Search for the cell housing the specified text and yield its (X, Y) center coordinate. 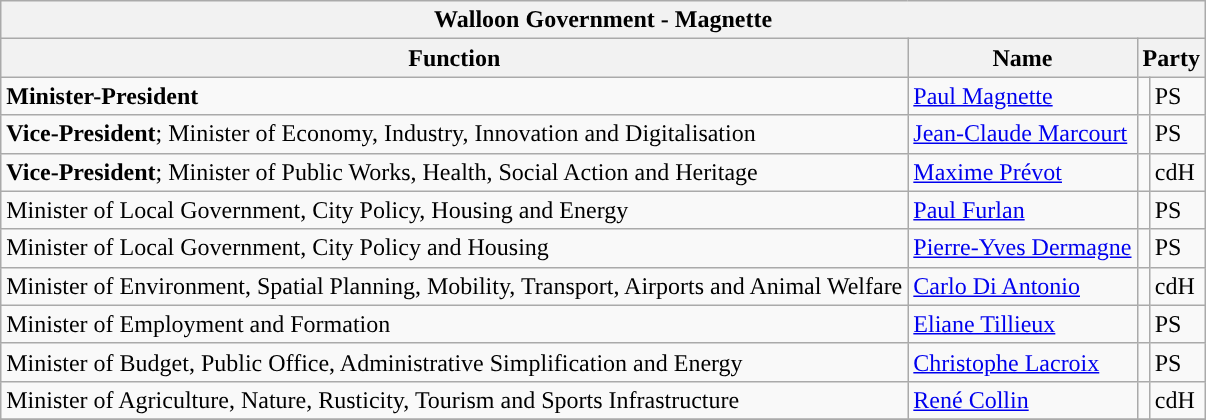
Christophe Lacroix (1022, 362)
Jean-Claude Marcourt (1022, 134)
Minister of Local Government, City Policy, Housing and Energy (454, 210)
Vice-President; Minister of Public Works, Health, Social Action and Heritage (454, 172)
Name (1022, 58)
Minister of Environment, Spatial Planning, Mobility, Transport, Airports and Animal Welfare (454, 286)
Eliane Tillieux (1022, 324)
Minister of Budget, Public Office, Administrative Simplification and Energy (454, 362)
Function (454, 58)
Pierre-Yves Dermagne (1022, 248)
Minister of Agriculture, Nature, Rusticity, Tourism and Sports Infrastructure (454, 400)
Carlo Di Antonio (1022, 286)
Walloon Government - Magnette (604, 20)
Maxime Prévot (1022, 172)
René Collin (1022, 400)
Party (1171, 58)
Vice-President; Minister of Economy, Industry, Innovation and Digitalisation (454, 134)
Paul Furlan (1022, 210)
Paul Magnette (1022, 96)
Minister of Employment and Formation (454, 324)
Minister-President (454, 96)
Minister of Local Government, City Policy and Housing (454, 248)
